Scan for the cell matching the given text and deliver its [X, Y] coordinate at center. 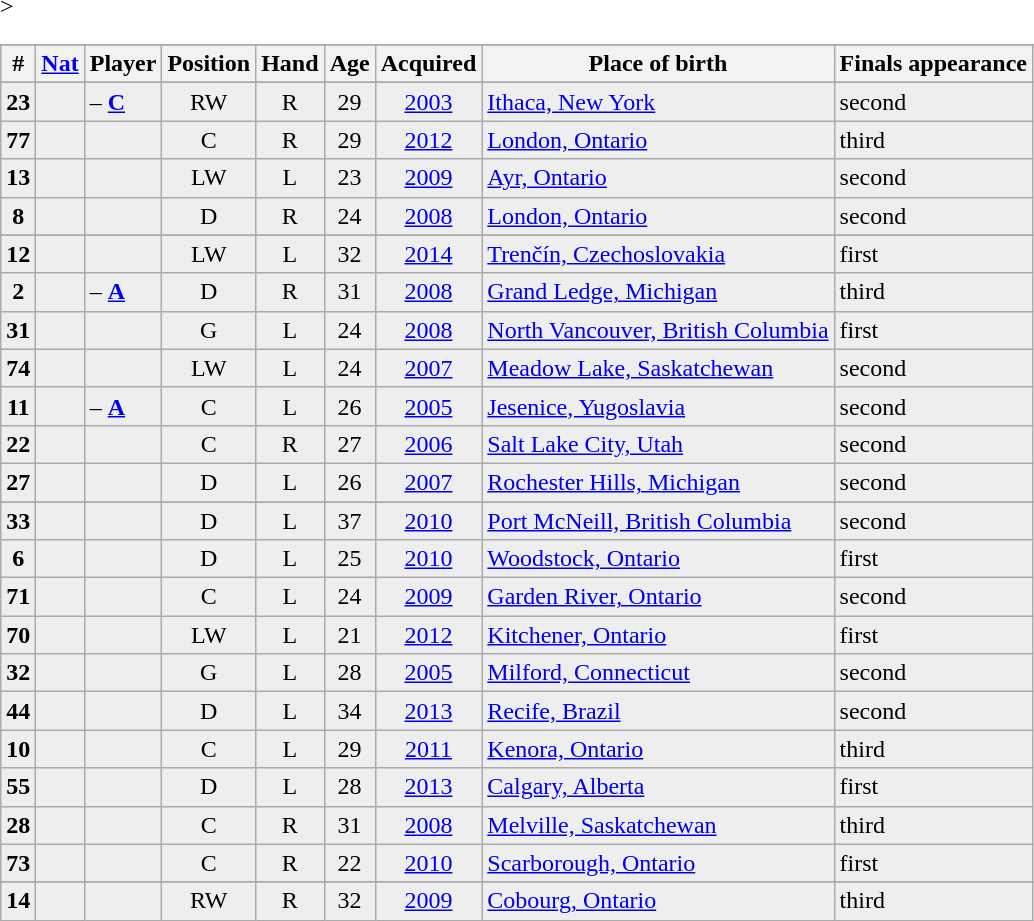
13 [18, 178]
70 [18, 635]
Position [209, 64]
8 [18, 216]
Kenora, Ontario [658, 749]
Recife, Brazil [658, 711]
Milford, Connecticut [658, 673]
11 [18, 406]
Player [123, 64]
37 [350, 521]
Meadow Lake, Saskatchewan [658, 368]
Calgary, Alberta [658, 787]
77 [18, 140]
– C [123, 102]
Trenčín, Czechoslovakia [658, 254]
Hand [290, 64]
2 [18, 292]
# [18, 64]
Age [350, 64]
Nat [60, 64]
Garden River, Ontario [658, 597]
12 [18, 254]
6 [18, 559]
Cobourg, Ontario [658, 901]
Rochester Hills, Michigan [658, 482]
Jesenice, Yugoslavia [658, 406]
2003 [428, 102]
34 [350, 711]
33 [18, 521]
Grand Ledge, Michigan [658, 292]
Acquired [428, 64]
44 [18, 711]
25 [350, 559]
14 [18, 901]
North Vancouver, British Columbia [658, 330]
21 [350, 635]
2011 [428, 749]
Kitchener, Ontario [658, 635]
10 [18, 749]
Place of birth [658, 64]
74 [18, 368]
Finals appearance [933, 64]
55 [18, 787]
2006 [428, 444]
2014 [428, 254]
Melville, Saskatchewan [658, 825]
Woodstock, Ontario [658, 559]
73 [18, 863]
71 [18, 597]
Ithaca, New York [658, 102]
Scarborough, Ontario [658, 863]
Port McNeill, British Columbia [658, 521]
Salt Lake City, Utah [658, 444]
Ayr, Ontario [658, 178]
